Locate the cell with the specified text and output its [X, Y] center coordinate. 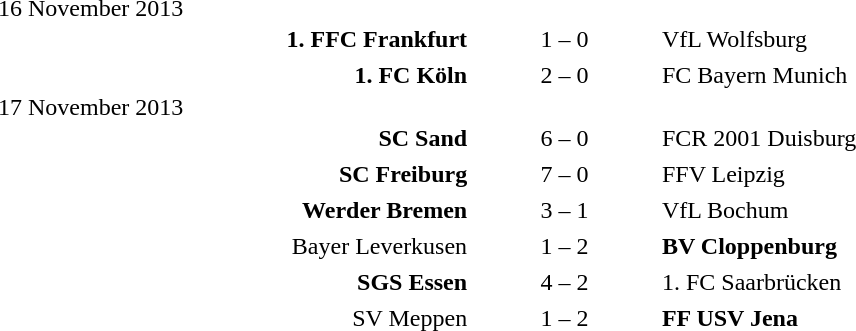
2 – 0 [564, 75]
4 – 2 [564, 283]
7 – 0 [564, 175]
3 – 1 [564, 211]
1 – 0 [564, 39]
1 – 2 [564, 247]
6 – 0 [564, 139]
